Scan for the cell matching the given text and deliver its [X, Y] coordinate at center. 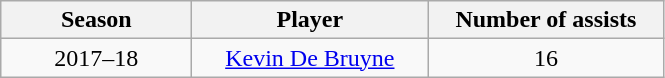
Number of assists [546, 20]
16 [546, 58]
Kevin De Bruyne [310, 58]
2017–18 [96, 58]
Player [310, 20]
Season [96, 20]
